Provide the (X, Y) coordinate of the cell's center where the given text is located.  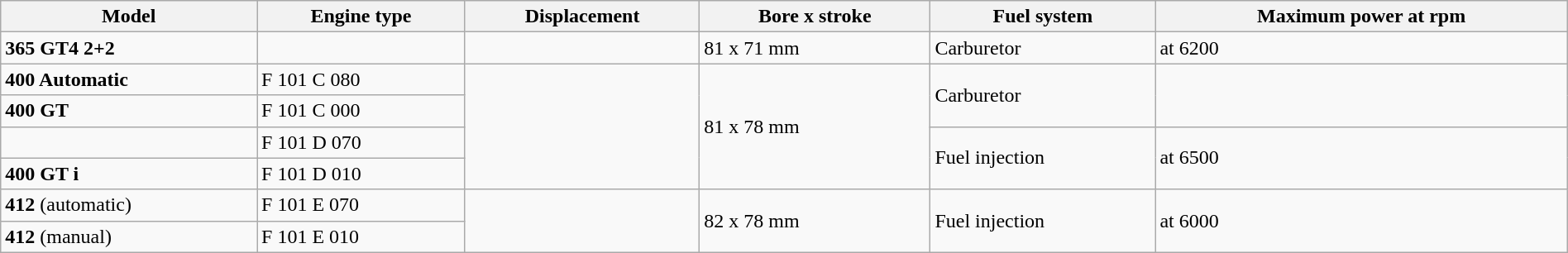
400 GT i (129, 174)
Bore x stroke (815, 17)
at 6500 (1361, 158)
Maximum power at rpm (1361, 17)
Displacement (582, 17)
400 Automatic (129, 79)
365 GT4 2+2 (129, 48)
F 101 C 080 (361, 79)
400 GT (129, 111)
at 6200 (1361, 48)
81 x 71 mm (815, 48)
412 (manual) (129, 236)
Model (129, 17)
F 101 C 000 (361, 111)
F 101 D 010 (361, 174)
at 6000 (1361, 221)
82 x 78 mm (815, 221)
81 x 78 mm (815, 126)
F 101 E 010 (361, 236)
412 (automatic) (129, 205)
F 101 D 070 (361, 142)
Engine type (361, 17)
F 101 E 070 (361, 205)
Fuel system (1043, 17)
